For the text-containing cell, return its midpoint in (x, y) coordinate format. 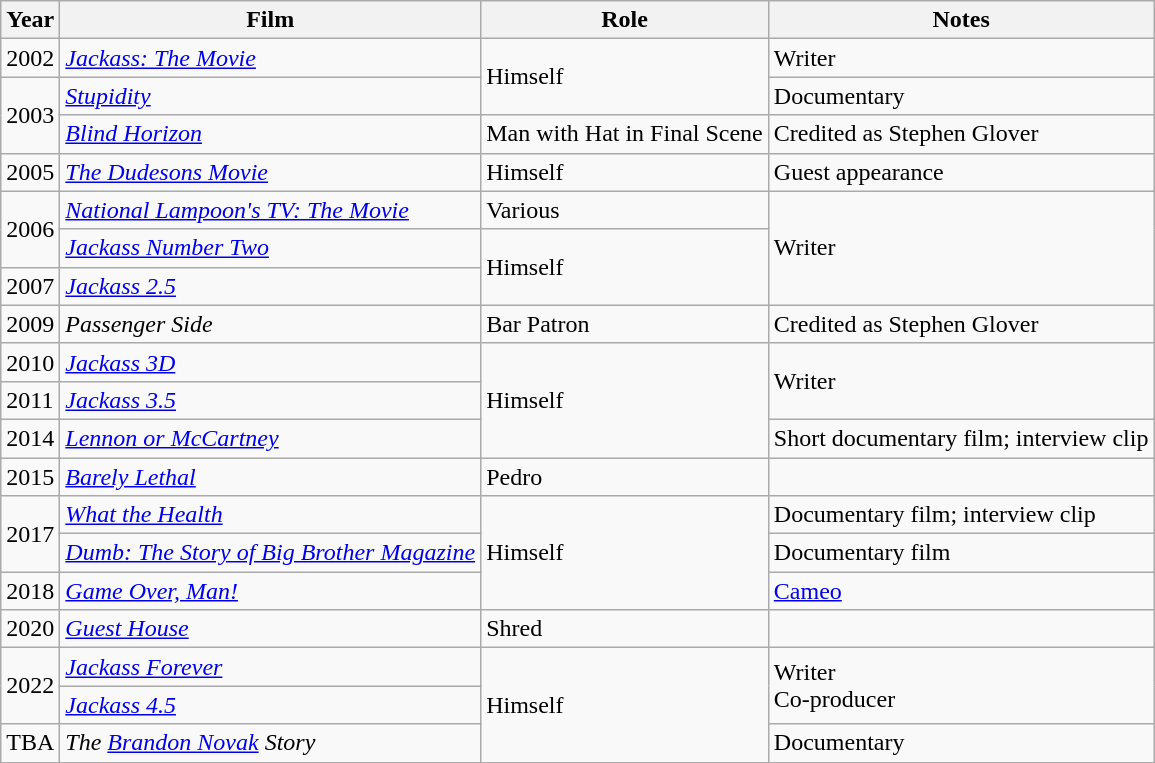
Role (625, 20)
Jackass Forever (270, 667)
2022 (30, 686)
2015 (30, 477)
Blind Horizon (270, 134)
2002 (30, 58)
Jackass Number Two (270, 248)
2018 (30, 591)
2007 (30, 286)
National Lampoon's TV: The Movie (270, 210)
Pedro (625, 477)
2006 (30, 229)
Barely Lethal (270, 477)
Various (625, 210)
2014 (30, 438)
Passenger Side (270, 324)
Lennon or McCartney (270, 438)
TBA (30, 743)
Documentary film (961, 553)
Bar Patron (625, 324)
Film (270, 20)
Jackass 3.5 (270, 400)
WriterCo-producer (961, 686)
Stupidity (270, 96)
Game Over, Man! (270, 591)
Documentary film; interview clip (961, 515)
Jackass: The Movie (270, 58)
Guest House (270, 629)
Year (30, 20)
2003 (30, 115)
Short documentary film; interview clip (961, 438)
Jackass 2.5 (270, 286)
2011 (30, 400)
The Dudesons Movie (270, 172)
The Brandon Novak Story (270, 743)
Jackass 4.5 (270, 705)
2020 (30, 629)
2009 (30, 324)
Man with Hat in Final Scene (625, 134)
2005 (30, 172)
What the Health (270, 515)
Notes (961, 20)
Shred (625, 629)
Guest appearance (961, 172)
Dumb: The Story of Big Brother Magazine (270, 553)
Cameo (961, 591)
Jackass 3D (270, 362)
2010 (30, 362)
2017 (30, 534)
